Pinpoint the cell where the given text exists, returning its [x, y] midpoint coordinate. 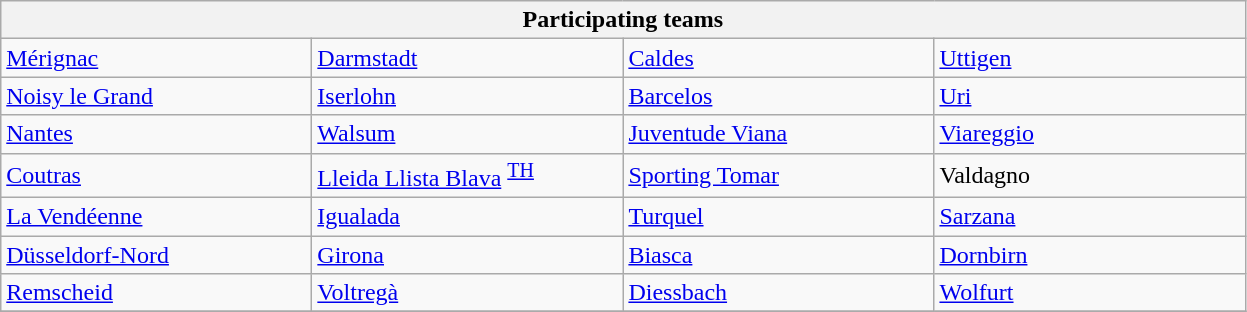
La Vendéenne [156, 217]
Turquel [778, 217]
Düsseldorf-Nord [156, 255]
Biasca [778, 255]
Valdagno [1090, 176]
Sporting Tomar [778, 176]
Uttigen [1090, 58]
Wolfurt [1090, 293]
Mérignac [156, 58]
Nantes [156, 134]
Sarzana [1090, 217]
Lleida Llista Blava TH [468, 176]
Dornbirn [1090, 255]
Participating teams [623, 20]
Remscheid [156, 293]
Diessbach [778, 293]
Caldes [778, 58]
Darmstadt [468, 58]
Noisy le Grand [156, 96]
Barcelos [778, 96]
Juventude Viana [778, 134]
Walsum [468, 134]
Voltregà [468, 293]
Coutras [156, 176]
Viareggio [1090, 134]
Uri [1090, 96]
Igualada [468, 217]
Girona [468, 255]
Iserlohn [468, 96]
